Capture the cell that displays the provided text and extract its (x, y) central coordinate. 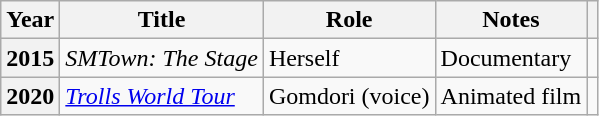
Animated film (511, 96)
Role (349, 20)
Documentary (511, 58)
SMTown: The Stage (162, 58)
Herself (349, 58)
Title (162, 20)
2015 (30, 58)
Year (30, 20)
Notes (511, 20)
2020 (30, 96)
Trolls World Tour (162, 96)
Gomdori (voice) (349, 96)
